Determine the [X, Y] coordinate at the center of the cell enclosing the given text.  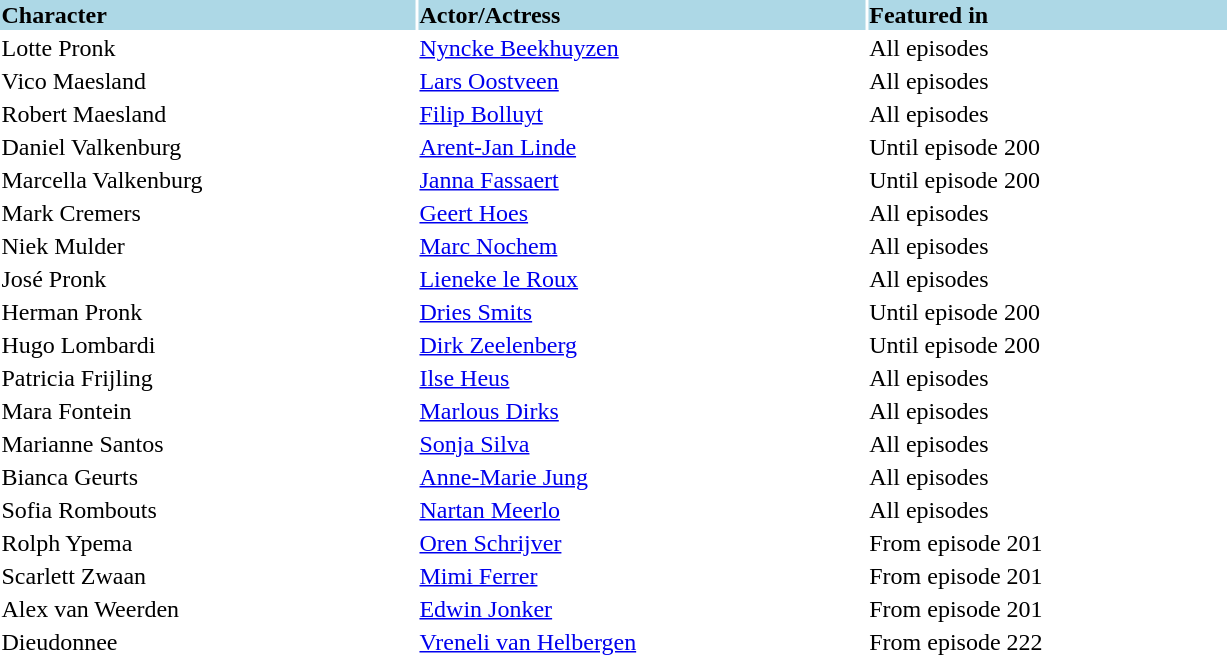
Alex van Weerden [208, 609]
Mara Fontein [208, 411]
Nyncke Beekhuyzen [642, 48]
Dirk Zeelenberg [642, 345]
Character [208, 15]
Daniel Valkenburg [208, 147]
Marcella Valkenburg [208, 180]
Robert Maesland [208, 114]
Vico Maesland [208, 81]
Marlous Dirks [642, 411]
Herman Pronk [208, 312]
Ilse Heus [642, 378]
Bianca Geurts [208, 477]
Arent-Jan Linde [642, 147]
Lieneke le Roux [642, 279]
Filip Bolluyt [642, 114]
Niek Mulder [208, 246]
José Pronk [208, 279]
Patricia Frijling [208, 378]
Dries Smits [642, 312]
Rolph Ypema [208, 543]
Sofia Rombouts [208, 510]
Oren Schrijver [642, 543]
Geert Hoes [642, 213]
Actor/Actress [642, 15]
Scarlett Zwaan [208, 576]
Nartan Meerlo [642, 510]
Mimi Ferrer [642, 576]
Marianne Santos [208, 444]
Lars Oostveen [642, 81]
Mark Cremers [208, 213]
Marc Nochem [642, 246]
Lotte Pronk [208, 48]
Edwin Jonker [642, 609]
Anne-Marie Jung [642, 477]
Janna Fassaert [642, 180]
Sonja Silva [642, 444]
Hugo Lombardi [208, 345]
Featured in [1048, 15]
